Determine the (X, Y) coordinate at the center of the cell enclosing the given text.  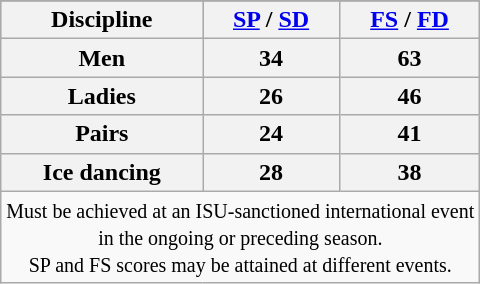
Ladies (102, 96)
41 (410, 134)
Pairs (102, 134)
46 (410, 96)
38 (410, 172)
Ice dancing (102, 172)
34 (271, 58)
28 (271, 172)
Men (102, 58)
63 (410, 58)
FS / FD (410, 20)
SP / SD (271, 20)
Must be achieved at an ISU-sanctioned international event in the ongoing or preceding season. SP and FS scores may be attained at different events. (240, 237)
26 (271, 96)
Discipline (102, 20)
24 (271, 134)
